Output the (x, y) coordinate of the center of the cell containing the given text.  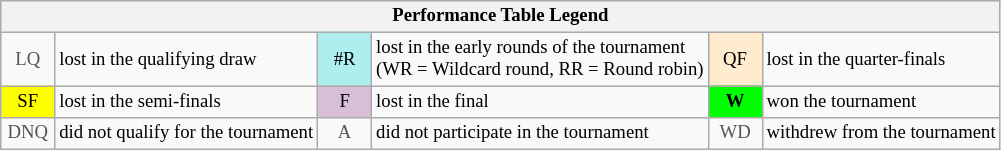
did not participate in the tournament (540, 134)
lost in the final (540, 102)
DNQ (28, 134)
QF (735, 60)
A (345, 134)
won the tournament (881, 102)
did not qualify for the tournament (186, 134)
LQ (28, 60)
lost in the semi-finals (186, 102)
#R (345, 60)
SF (28, 102)
WD (735, 134)
lost in the quarter-finals (881, 60)
lost in the early rounds of the tournament(WR = Wildcard round, RR = Round robin) (540, 60)
W (735, 102)
lost in the qualifying draw (186, 60)
Performance Table Legend (500, 16)
F (345, 102)
withdrew from the tournament (881, 134)
